Return the [x, y] coordinate for the center point of the cell that contains the specified text.  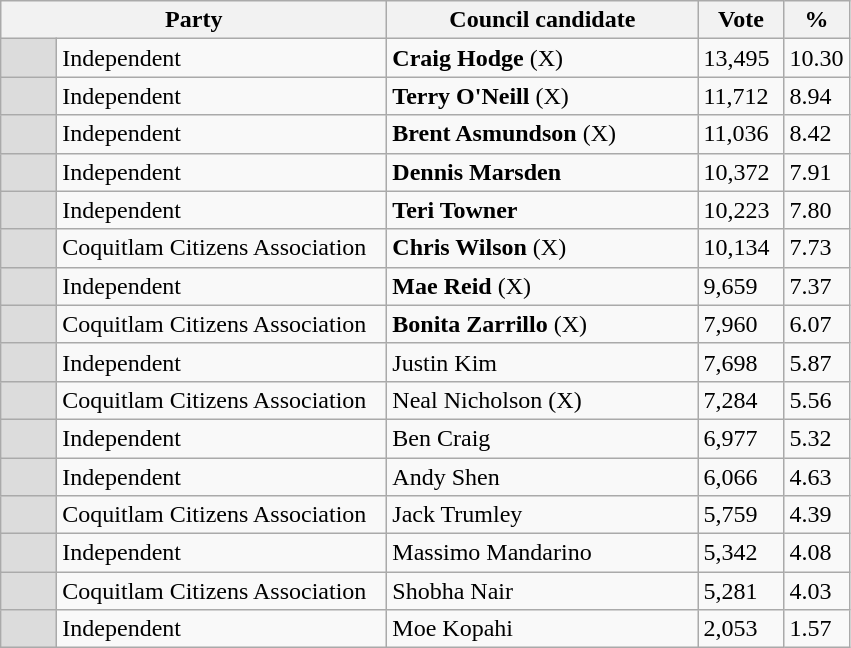
1.57 [816, 629]
Chris Wilson (X) [542, 248]
4.03 [816, 591]
Massimo Mandarino [542, 553]
Mae Reid (X) [542, 286]
5,759 [741, 515]
6.07 [816, 324]
Shobha Nair [542, 591]
9,659 [741, 286]
Dennis Marsden [542, 172]
5.87 [816, 362]
Council candidate [542, 20]
Bonita Zarrillo (X) [542, 324]
Brent Asmundson (X) [542, 134]
10,134 [741, 248]
6,977 [741, 438]
7.91 [816, 172]
5,342 [741, 553]
5,281 [741, 591]
Ben Craig [542, 438]
Vote [741, 20]
7,284 [741, 400]
Moe Kopahi [542, 629]
Andy Shen [542, 477]
13,495 [741, 58]
8.42 [816, 134]
5.56 [816, 400]
10,223 [741, 210]
7,960 [741, 324]
4.08 [816, 553]
6,066 [741, 477]
5.32 [816, 438]
Terry O'Neill (X) [542, 96]
7.37 [816, 286]
11,036 [741, 134]
2,053 [741, 629]
Justin Kim [542, 362]
8.94 [816, 96]
7.80 [816, 210]
Neal Nicholson (X) [542, 400]
Teri Towner [542, 210]
Party [194, 20]
4.63 [816, 477]
10,372 [741, 172]
11,712 [741, 96]
Craig Hodge (X) [542, 58]
4.39 [816, 515]
10.30 [816, 58]
% [816, 20]
7,698 [741, 362]
Jack Trumley [542, 515]
7.73 [816, 248]
